For the text-containing cell, return its midpoint in [X, Y] coordinate format. 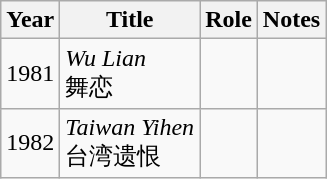
Title [130, 20]
Wu Lian舞恋 [130, 74]
Role [229, 20]
Taiwan Yihen台湾遗恨 [130, 143]
Year [30, 20]
1981 [30, 74]
Notes [291, 20]
1982 [30, 143]
